Identify which cell holds the provided text, then report its [x, y] central coordinate. 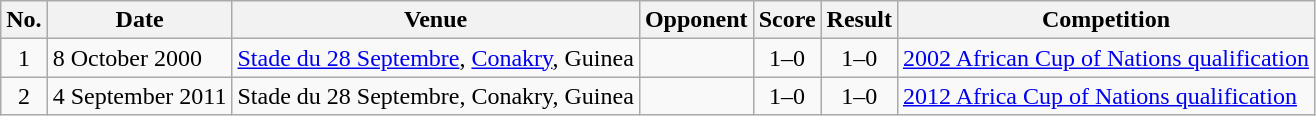
2 [24, 96]
1 [24, 58]
2002 African Cup of Nations qualification [1106, 58]
Venue [436, 20]
Result [859, 20]
Score [787, 20]
2012 Africa Cup of Nations qualification [1106, 96]
Opponent [696, 20]
Date [140, 20]
8 October 2000 [140, 58]
4 September 2011 [140, 96]
Competition [1106, 20]
No. [24, 20]
